Identify which cell holds the provided text, then report its [X, Y] central coordinate. 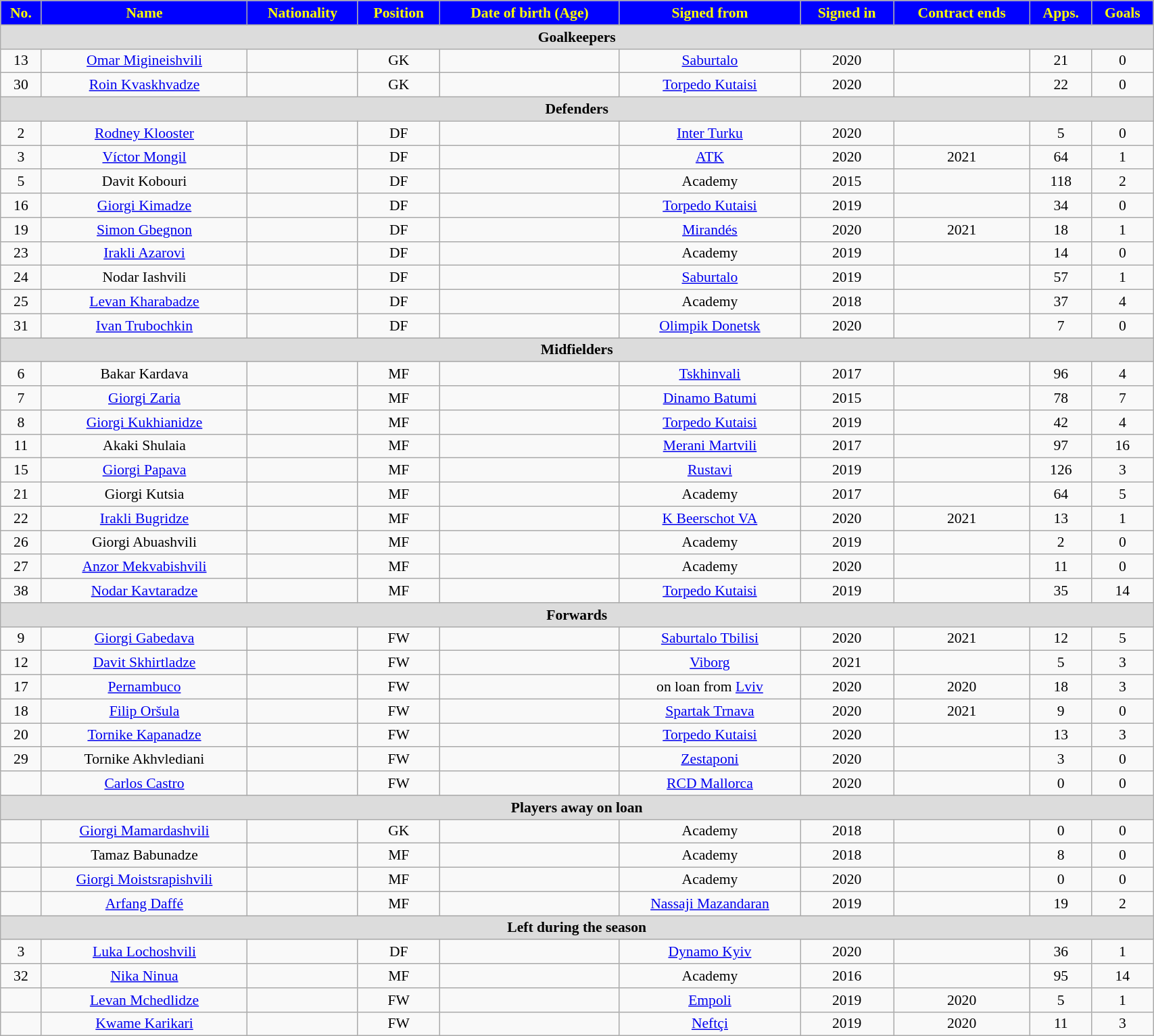
Nodar Kavtaradze [145, 591]
Tornike Kapanadze [145, 735]
Luka Lochoshvili [145, 952]
118 [1061, 182]
Tornike Akhvlediani [145, 760]
34 [1061, 205]
Giorgi Mamardashvili [145, 831]
Davit Kobouri [145, 182]
Defenders [577, 109]
K Beerschot VA [710, 518]
Apps. [1061, 13]
Spartak Trnava [710, 711]
Giorgi Kukhianidze [145, 422]
Rodney Klooster [145, 133]
23 [21, 253]
15 [21, 470]
Zestaponi [710, 760]
Anzor Mekvabishvili [145, 567]
Carlos Castro [145, 783]
Irakli Azarovi [145, 253]
95 [1061, 976]
Midfielders [577, 350]
Inter Turku [710, 133]
57 [1061, 278]
Goals [1122, 13]
Arfang Daffé [145, 904]
Nika Ninua [145, 976]
Position [399, 13]
38 [21, 591]
Giorgi Kimadze [145, 205]
Left during the season [577, 928]
Bakar Kardava [145, 374]
Dynamo Kyiv [710, 952]
27 [21, 567]
on loan from Lviv [710, 687]
Signed in [847, 13]
Giorgi Gabedava [145, 639]
Nassaji Mazandaran [710, 904]
Viborg [710, 663]
Date of birth (Age) [530, 13]
Levan Kharabadze [145, 302]
36 [1061, 952]
Nodar Iashvili [145, 278]
Akaki Shulaia [145, 446]
Goalkeepers [577, 37]
126 [1061, 470]
Empoli [710, 1000]
35 [1061, 591]
Irakli Bugridze [145, 518]
Name [145, 13]
20 [21, 735]
Olimpik Donetsk [710, 326]
Roin Kvaskhvadze [145, 85]
RCD Mallorca [710, 783]
37 [1061, 302]
96 [1061, 374]
Omar Migineishvili [145, 61]
Forwards [577, 615]
Giorgi Papava [145, 470]
Saburtalo Tbilisi [710, 639]
Simon Gbegnon [145, 230]
Merani Martvili [710, 446]
Contract ends [962, 13]
31 [21, 326]
No. [21, 13]
29 [21, 760]
Giorgi Abuashvili [145, 543]
25 [21, 302]
Levan Mchedlidze [145, 1000]
Neftçi [710, 1024]
97 [1061, 446]
26 [21, 543]
24 [21, 278]
Dinamo Batumi [710, 398]
Tamaz Babunadze [145, 856]
Pernambuco [145, 687]
Giorgi Zaria [145, 398]
Ivan Trubochkin [145, 326]
Giorgi Moistsrapishvili [145, 880]
Giorgi Kutsia [145, 495]
32 [21, 976]
Tskhinvali [710, 374]
Filip Oršula [145, 711]
Players away on loan [577, 808]
30 [21, 85]
6 [21, 374]
Davit Skhirtladze [145, 663]
Nationality [303, 13]
Signed from [710, 13]
Víctor Mongil [145, 157]
Mirandés [710, 230]
17 [21, 687]
Kwame Karikari [145, 1024]
ATK [710, 157]
78 [1061, 398]
Rustavi [710, 470]
42 [1061, 422]
2016 [847, 976]
